Determine the [x, y] coordinate at the center of the cell enclosing the given text.  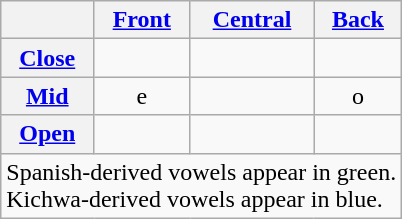
Open [48, 134]
Mid [48, 96]
e [142, 96]
Front [142, 20]
Spanish-derived vowels appear in green.Kichwa-derived vowels appear in blue. [202, 186]
Close [48, 58]
Back [358, 20]
o [358, 96]
Central [252, 20]
